Detect which cell encompasses the target text, then output its [x, y] center coordinate. 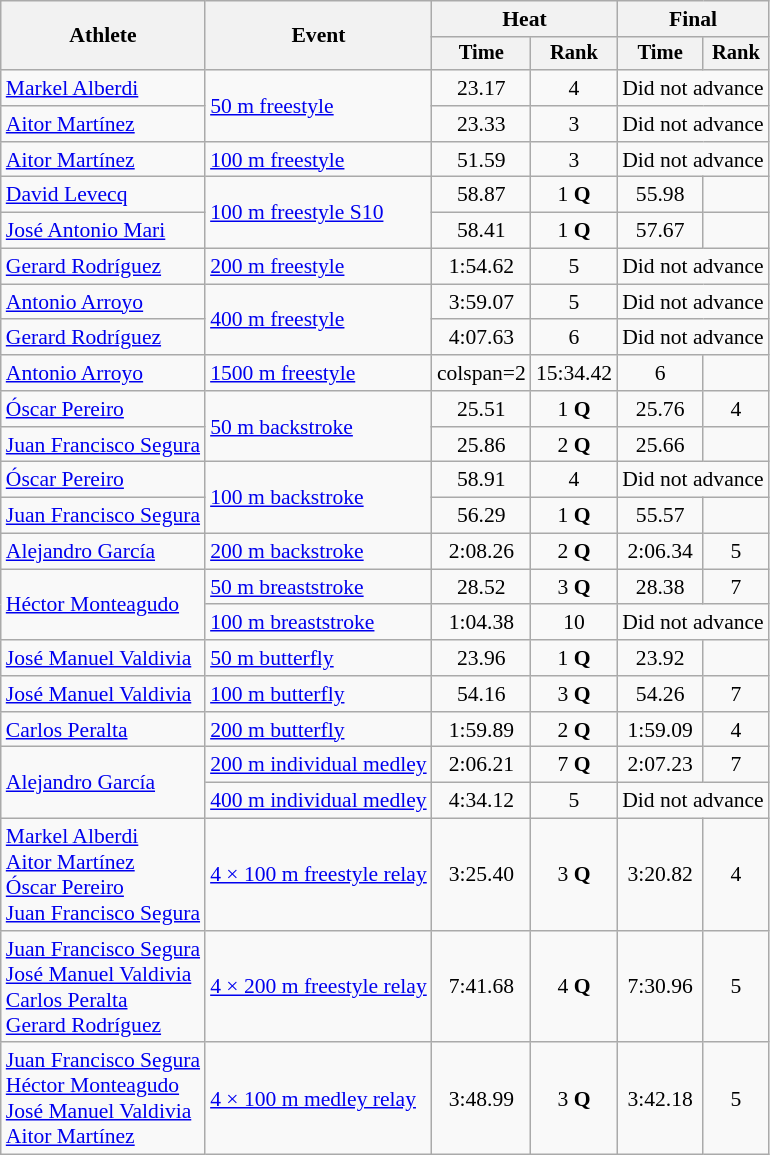
3:48.99 [482, 1099]
4 × 100 m freestyle relay [318, 875]
3:42.18 [660, 1099]
Juan Francisco SeguraJosé Manuel ValdiviaCarlos PeraltaGerard Rodríguez [103, 987]
2:08.26 [482, 552]
25.51 [482, 409]
2:07.23 [660, 765]
50 m breaststroke [318, 587]
1500 m freestyle [318, 373]
Carlos Peralta [103, 730]
54.16 [482, 694]
Markel Alberdi [103, 88]
4 × 200 m freestyle relay [318, 987]
100 m breaststroke [318, 623]
10 [574, 623]
56.29 [482, 516]
2:06.21 [482, 765]
colspan=2 [482, 373]
4 Q [574, 987]
25.66 [660, 445]
23.96 [482, 658]
50 m freestyle [318, 106]
Juan Francisco SeguraHéctor MonteagudoJosé Manuel ValdiviaAitor Martínez [103, 1099]
200 m freestyle [318, 267]
400 m individual medley [318, 801]
Athlete [103, 36]
Markel AlberdiAitor MartínezÓscar PereiroJuan Francisco Segura [103, 875]
3:59.07 [482, 302]
50 m backstroke [318, 426]
23.17 [482, 88]
Héctor Monteagudo [103, 604]
54.26 [660, 694]
58.91 [482, 480]
100 m butterfly [318, 694]
3:25.40 [482, 875]
100 m freestyle [318, 160]
José Antonio Mari [103, 231]
7:30.96 [660, 987]
4:07.63 [482, 338]
28.38 [660, 587]
100 m freestyle S10 [318, 212]
400 m freestyle [318, 320]
7:41.68 [482, 987]
200 m butterfly [318, 730]
1:04.38 [482, 623]
28.52 [482, 587]
58.41 [482, 231]
4 × 100 m medley relay [318, 1099]
7 Q [574, 765]
51.59 [482, 160]
1:59.09 [660, 730]
David Levecq [103, 195]
4:34.12 [482, 801]
57.67 [660, 231]
1:59.89 [482, 730]
200 m individual medley [318, 765]
1:54.62 [482, 267]
25.86 [482, 445]
2:06.34 [660, 552]
25.76 [660, 409]
58.87 [482, 195]
23.92 [660, 658]
Event [318, 36]
15:34.42 [574, 373]
100 m backstroke [318, 498]
Final [693, 19]
Heat [524, 19]
3:20.82 [660, 875]
55.98 [660, 195]
200 m backstroke [318, 552]
50 m butterfly [318, 658]
55.57 [660, 516]
23.33 [482, 124]
